Identify which cell holds the provided text, then report its [x, y] central coordinate. 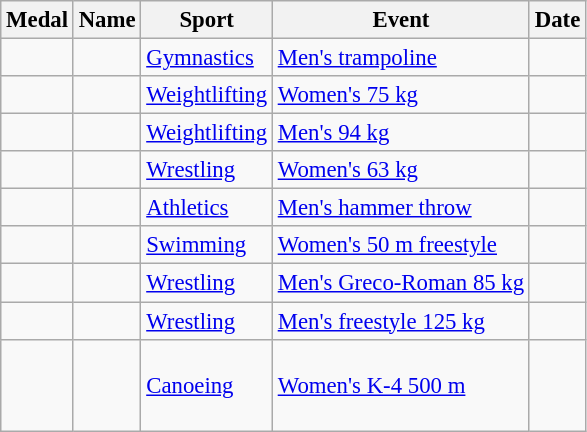
Sport [207, 20]
Gymnastics [207, 58]
Event [400, 20]
Name [107, 20]
Men's freestyle 125 kg [400, 321]
Date [557, 20]
Women's K-4 500 m [400, 385]
Medal [38, 20]
Women's 50 m freestyle [400, 245]
Men's Greco-Roman 85 kg [400, 283]
Women's 75 kg [400, 95]
Men's trampoline [400, 58]
Swimming [207, 245]
Women's 63 kg [400, 170]
Men's hammer throw [400, 208]
Athletics [207, 208]
Canoeing [207, 385]
Men's 94 kg [400, 133]
